Identify which cell holds the provided text, then report its (x, y) central coordinate. 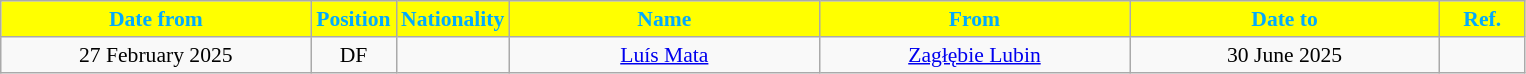
27 February 2025 (156, 55)
Ref. (1482, 19)
Nationality (452, 19)
30 June 2025 (1285, 55)
Date to (1285, 19)
Date from (156, 19)
Name (664, 19)
Zagłębie Lubin (974, 55)
Position (354, 19)
DF (354, 55)
From (974, 19)
Luís Mata (664, 55)
